Find where the given text appears and provide that cell's center as [x, y] coordinate. 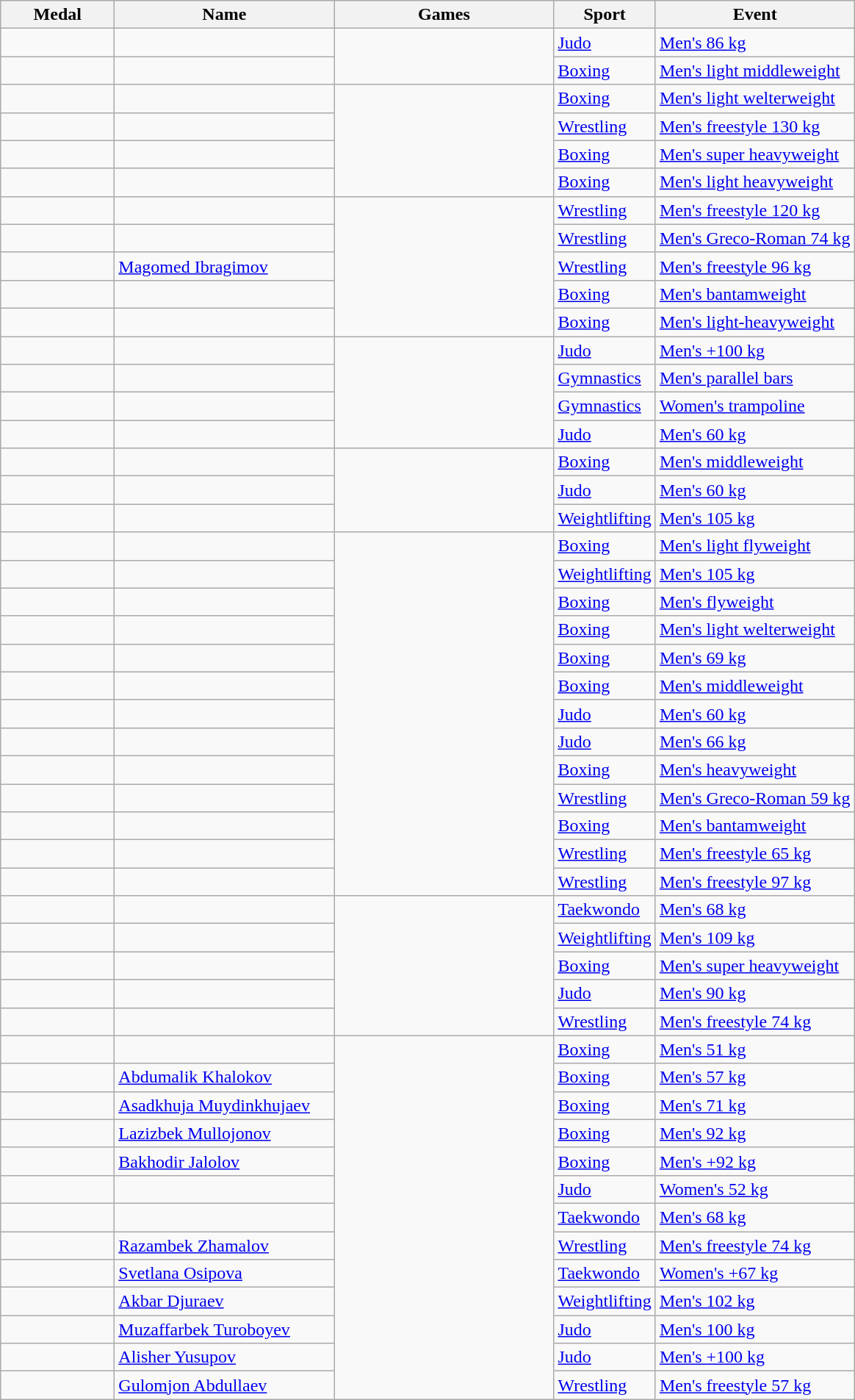
Men's freestyle 96 kg [755, 266]
Lazizbek Mullojonov [225, 1133]
Men's freestyle 65 kg [755, 854]
Asadkhuja Muydinkhujaev [225, 1105]
Men's 66 kg [755, 742]
Muzaffarbek Turoboyev [225, 1329]
Medal [57, 15]
Men's 57 kg [755, 1077]
Men's 100 kg [755, 1329]
Magomed Ibragimov [225, 266]
Men's 90 kg [755, 994]
Women's +67 kg [755, 1274]
Gulomjon Abdullaev [225, 1385]
Men's parallel bars [755, 378]
Abdumalik Khalokov [225, 1077]
Men's freestyle 130 kg [755, 126]
Men's light middleweight [755, 71]
Sport [605, 15]
Men's freestyle 120 kg [755, 210]
Men's 51 kg [755, 1049]
Men's 92 kg [755, 1133]
Men's light heavyweight [755, 182]
Razambek Zhamalov [225, 1246]
Name [225, 15]
Men's 71 kg [755, 1105]
Men's 86 kg [755, 43]
Svetlana Osipova [225, 1274]
Event [755, 15]
Men's 69 kg [755, 658]
Alisher Yusupov [225, 1357]
Men's heavyweight [755, 769]
Men's +92 kg [755, 1161]
Akbar Djuraev [225, 1302]
Men's 109 kg [755, 938]
Women's trampoline [755, 406]
Men's light flyweight [755, 546]
Men's light-heavyweight [755, 322]
Men's flyweight [755, 602]
Men's Greco-Roman 59 kg [755, 797]
Men's Greco-Roman 74 kg [755, 238]
Games [444, 15]
Men's 102 kg [755, 1302]
Men's freestyle 97 kg [755, 882]
Women's 52 kg [755, 1189]
Men's freestyle 57 kg [755, 1385]
Bakhodir Jalolov [225, 1161]
